Scan for the cell matching the given text and deliver its (x, y) coordinate at center. 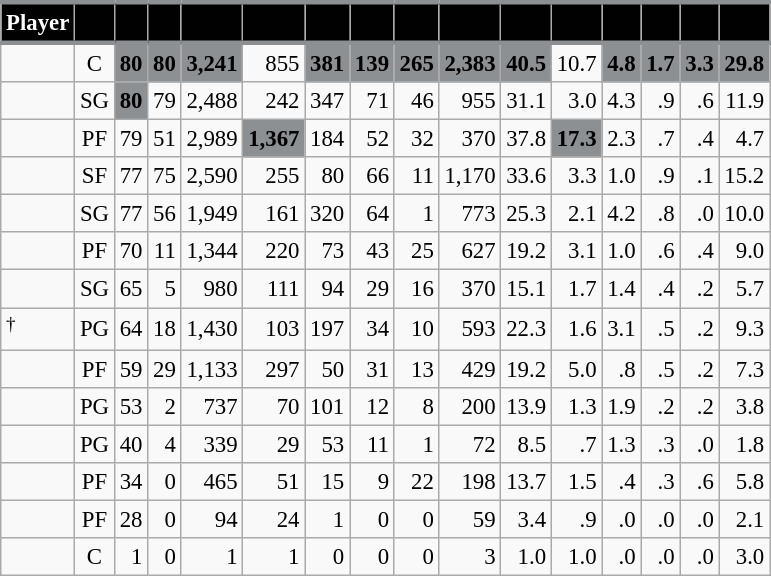
111 (274, 289)
65 (130, 289)
3 (470, 557)
627 (470, 251)
980 (212, 289)
33.6 (526, 176)
29.8 (744, 62)
31 (372, 369)
17.3 (576, 139)
197 (328, 329)
737 (212, 406)
3,241 (212, 62)
71 (372, 101)
22 (416, 482)
381 (328, 62)
265 (416, 62)
10.7 (576, 62)
339 (212, 444)
13.7 (526, 482)
5.8 (744, 482)
955 (470, 101)
465 (212, 482)
25.3 (526, 214)
593 (470, 329)
1.8 (744, 444)
15.2 (744, 176)
15 (328, 482)
184 (328, 139)
5.0 (576, 369)
8.5 (526, 444)
40 (130, 444)
139 (372, 62)
3.4 (526, 519)
22.3 (526, 329)
5 (164, 289)
2 (164, 406)
347 (328, 101)
13 (416, 369)
4 (164, 444)
8 (416, 406)
1,344 (212, 251)
18 (164, 329)
320 (328, 214)
46 (416, 101)
9 (372, 482)
10.0 (744, 214)
3.8 (744, 406)
1,133 (212, 369)
2,488 (212, 101)
31.1 (526, 101)
10 (416, 329)
4.2 (622, 214)
† (38, 329)
56 (164, 214)
429 (470, 369)
9.0 (744, 251)
73 (328, 251)
103 (274, 329)
SF (95, 176)
2,383 (470, 62)
9.3 (744, 329)
16 (416, 289)
Player (38, 22)
2,590 (212, 176)
40.5 (526, 62)
5.7 (744, 289)
242 (274, 101)
1,949 (212, 214)
15.1 (526, 289)
32 (416, 139)
37.8 (526, 139)
101 (328, 406)
50 (328, 369)
72 (470, 444)
855 (274, 62)
255 (274, 176)
2,989 (212, 139)
75 (164, 176)
297 (274, 369)
198 (470, 482)
43 (372, 251)
1.4 (622, 289)
4.7 (744, 139)
1,367 (274, 139)
1.6 (576, 329)
2.3 (622, 139)
66 (372, 176)
.1 (700, 176)
1,170 (470, 176)
1.9 (622, 406)
773 (470, 214)
161 (274, 214)
11.9 (744, 101)
4.3 (622, 101)
1,430 (212, 329)
12 (372, 406)
220 (274, 251)
13.9 (526, 406)
4.8 (622, 62)
28 (130, 519)
1.5 (576, 482)
52 (372, 139)
25 (416, 251)
200 (470, 406)
7.3 (744, 369)
24 (274, 519)
